Identify which cell holds the provided text, then report its (x, y) central coordinate. 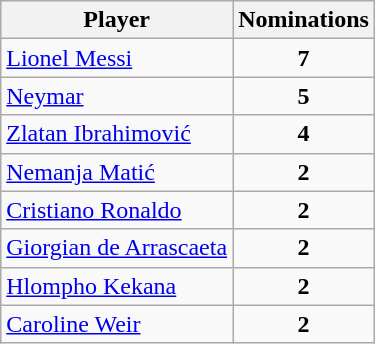
Neymar (117, 96)
Lionel Messi (117, 58)
Nominations (304, 20)
Player (117, 20)
Caroline Weir (117, 324)
7 (304, 58)
Cristiano Ronaldo (117, 210)
4 (304, 134)
Zlatan Ibrahimović (117, 134)
Nemanja Matić (117, 172)
Giorgian de Arrascaeta (117, 248)
5 (304, 96)
Hlompho Kekana (117, 286)
